Detect which cell encompasses the target text, then output its [x, y] center coordinate. 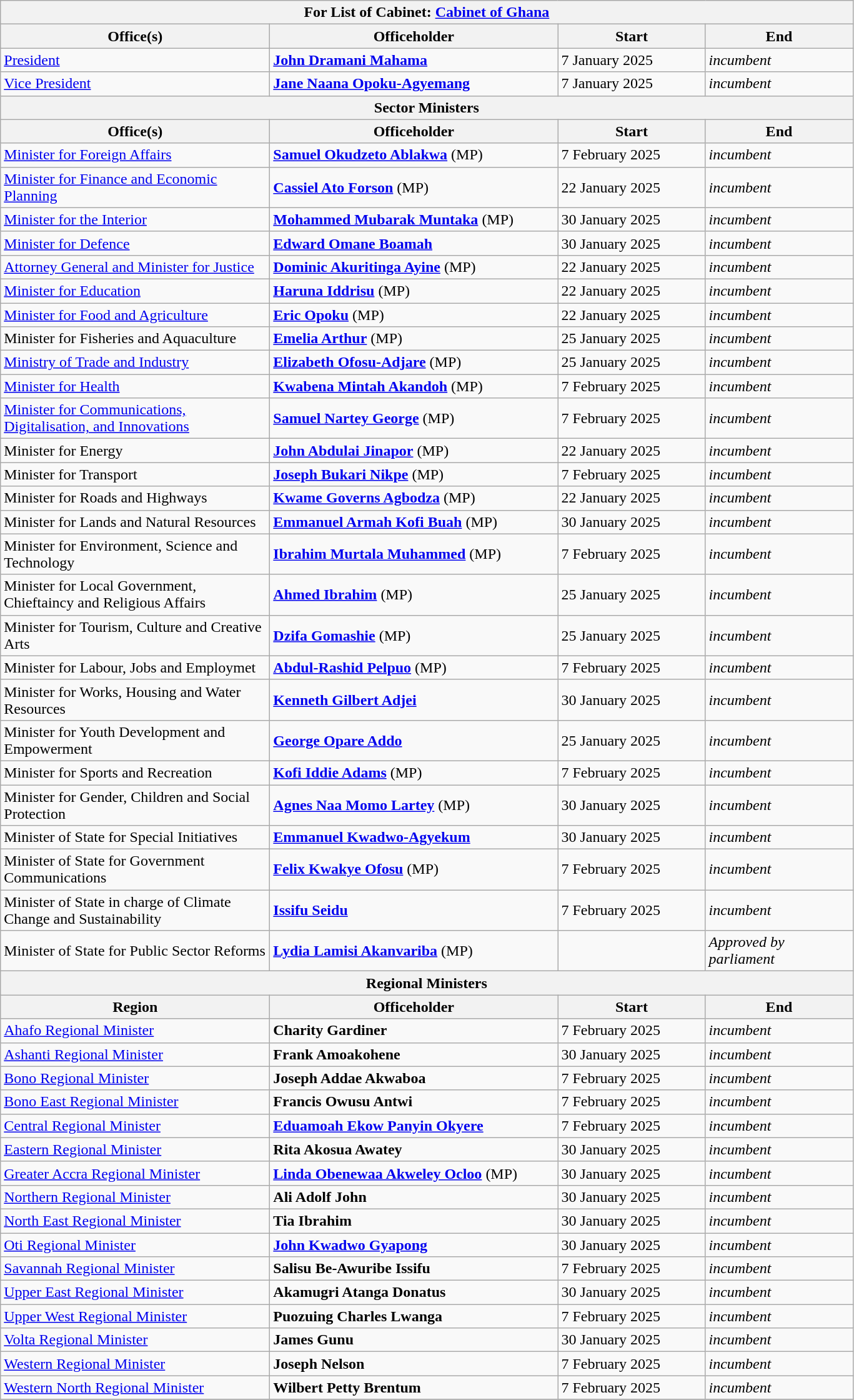
President [135, 60]
Minister for Fisheries and Aquaculture [135, 339]
Ministry of Trade and Industry [135, 362]
Upper West Regional Minister [135, 1316]
Minister for Foreign Affairs [135, 155]
Joseph Nelson [414, 1364]
Kenneth Gilbert Adjei [414, 700]
Edward Omane Boamah [414, 243]
Attorney General and Minister for Justice [135, 267]
Minister for Health [135, 386]
Ashanti Regional Minister [135, 1054]
Ali Adolf John [414, 1197]
Ahmed Ibrahim (MP) [414, 595]
North East Regional Minister [135, 1221]
Puozuing Charles Lwanga [414, 1316]
John Kwadwo Gyapong [414, 1244]
Kofi Iddie Adams (MP) [414, 772]
Vice President [135, 84]
Greater Accra Regional Minister [135, 1173]
Northern Regional Minister [135, 1197]
Salisu Be-Awuribe Issifu [414, 1269]
Region [135, 1007]
Felix Kwakye Ofosu (MP) [414, 870]
Bono Regional Minister [135, 1078]
Dzifa Gomashie (MP) [414, 635]
Minister for Works, Housing and Water Resources [135, 700]
Charity Gardiner [414, 1031]
John Abdulai Jinapor (MP) [414, 451]
Minister for Environment, Science and Technology [135, 554]
Emmanuel Kwadwo-Agyekum [414, 837]
Minister for Tourism, Culture and Creative Arts [135, 635]
Emelia Arthur (MP) [414, 339]
Minister for Finance and Economic Planning [135, 187]
Ahafo Regional Minister [135, 1031]
Joseph Bukari Nikpe (MP) [414, 474]
Kwabena Mintah Akandoh (MP) [414, 386]
Minister for Communications, Digitalisation, and Innovations [135, 419]
Bono East Regional Minister [135, 1102]
Savannah Regional Minister [135, 1269]
Minister of State for Public Sector Reforms [135, 951]
Samuel Nartey George (MP) [414, 419]
Approved by parliament [779, 951]
Rita Akosua Awatey [414, 1149]
Lydia Lamisi Akanvariba (MP) [414, 951]
Samuel Okudzeto Ablakwa (MP) [414, 155]
Minister for Gender, Children and Social Protection [135, 805]
Eric Opoku (MP) [414, 314]
Jane Naana Opoku-Agyemang [414, 84]
Minister for Youth Development and Empowerment [135, 740]
Western Regional Minister [135, 1364]
John Dramani Mahama [414, 60]
George Opare Addo [414, 740]
Joseph Addae Akwaboa [414, 1078]
Minister of State for Government Communications [135, 870]
Eastern Regional Minister [135, 1149]
James Gunu [414, 1340]
Kwame Governs Agbodza (MP) [414, 498]
Minister of State for Special Initiatives [135, 837]
Minister for Food and Agriculture [135, 314]
Ibrahim Murtala Muhammed (MP) [414, 554]
Western North Regional Minister [135, 1387]
Minister for Energy [135, 451]
Cassiel Ato Forson (MP) [414, 187]
Minister of State in charge of Climate Change and Sustainability [135, 910]
Volta Regional Minister [135, 1340]
Abdul-Rashid Pelpuo (MP) [414, 667]
Francis Owusu Antwi [414, 1102]
Haruna Iddrisu (MP) [414, 291]
Eduamoah Ekow Panyin Okyere [414, 1126]
Frank Amoakohene [414, 1054]
Minister for Lands and Natural Resources [135, 522]
Elizabeth Ofosu-Adjare (MP) [414, 362]
Minister for Transport [135, 474]
Minister for Sports and Recreation [135, 772]
Sector Ministers [427, 107]
Tia Ibrahim [414, 1221]
Akamugri Atanga Donatus [414, 1292]
Emmanuel Armah Kofi Buah (MP) [414, 522]
Minister for Roads and Highways [135, 498]
Mohammed Mubarak Muntaka (MP) [414, 219]
Minister for Defence [135, 243]
Oti Regional Minister [135, 1244]
Minister for the Interior [135, 219]
Wilbert Petty Brentum [414, 1387]
Issifu Seidu [414, 910]
Linda Obenewaa Akweley Ocloo (MP) [414, 1173]
Minister for Labour, Jobs and Employmet [135, 667]
Regional Ministers [427, 983]
Central Regional Minister [135, 1126]
Dominic Akuritinga Ayine (MP) [414, 267]
Minister for Local Government, Chieftaincy and Religious Affairs [135, 595]
For List of Cabinet: Cabinet of Ghana [427, 12]
Agnes Naa Momo Lartey (MP) [414, 805]
Minister for Education [135, 291]
Upper East Regional Minister [135, 1292]
